Return the (x, y) coordinate for the center point of the cell that contains the specified text.  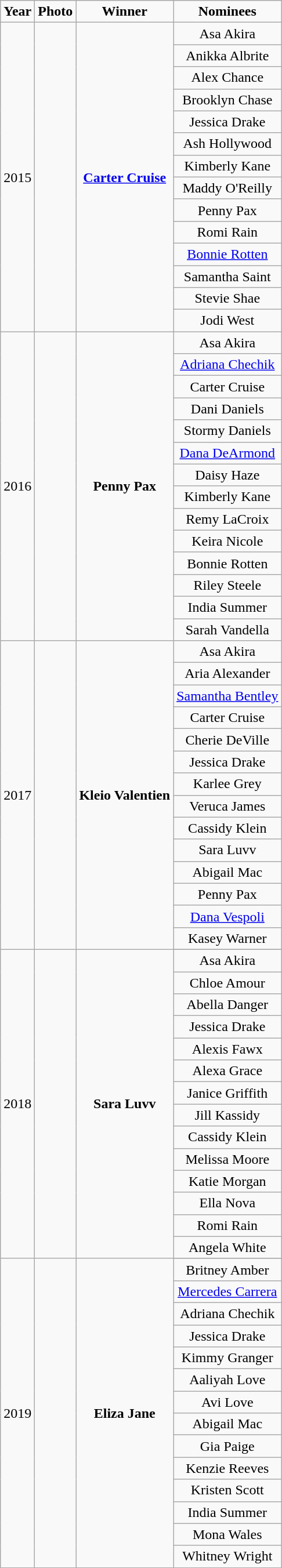
Abella Danger (227, 1005)
Alexis Fawx (227, 1049)
Jodi West (227, 321)
2016 (17, 486)
Daisy Haze (227, 475)
Photo (56, 12)
Mercedes Carrera (227, 1291)
2017 (17, 796)
2019 (17, 1413)
Angela White (227, 1247)
Stormy Daniels (227, 431)
Alex Chance (227, 78)
Karlee Grey (227, 784)
2015 (17, 177)
Samantha Saint (227, 277)
Melissa Moore (227, 1159)
Mona Wales (227, 1534)
Ash Hollywood (227, 144)
Cherie DeVille (227, 740)
Year (17, 12)
Anikka Albrite (227, 56)
Brooklyn Chase (227, 100)
Keira Nicole (227, 541)
Remy LaCroix (227, 519)
Kasey Warner (227, 938)
Britney Amber (227, 1269)
Avi Love (227, 1402)
Chloe Amour (227, 983)
Ella Nova (227, 1203)
Veruca James (227, 806)
Whitney Wright (227, 1556)
Maddy O'Reilly (227, 188)
Aaliyah Love (227, 1380)
2018 (17, 1104)
Kenzie Reeves (227, 1468)
Riley Steele (227, 585)
Kleio Valentien (125, 796)
Alexa Grace (227, 1071)
Kimmy Granger (227, 1358)
Janice Griffith (227, 1093)
Sarah Vandella (227, 629)
Stevie Shae (227, 299)
Dana DeArmond (227, 453)
Nominees (227, 12)
Aria Alexander (227, 674)
Gia Paige (227, 1446)
Kristen Scott (227, 1490)
Jill Kassidy (227, 1115)
Katie Morgan (227, 1181)
Winner (125, 12)
Dana Vespoli (227, 916)
Eliza Jane (125, 1413)
Dani Daniels (227, 409)
Samantha Bentley (227, 696)
